Pinpoint the cell where the given text exists, returning its (x, y) midpoint coordinate. 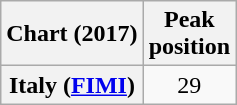
Italy (FIMI) (72, 85)
Chart (2017) (72, 34)
Peakposition (189, 34)
29 (189, 85)
